Extract the (x, y) coordinate from the center of the cell holding the provided text.  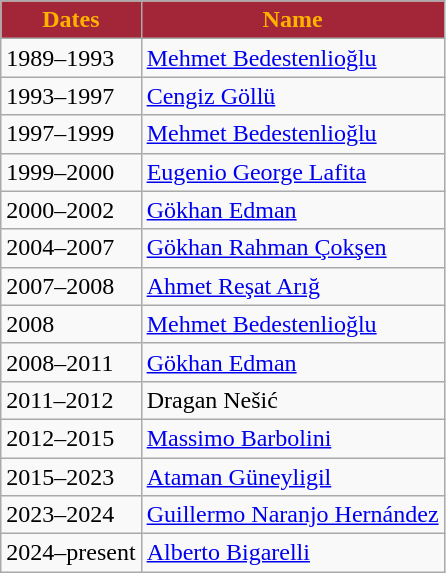
2023–2024 (71, 515)
Ahmet Reşat Arığ (292, 286)
1997–1999 (71, 134)
Name (292, 20)
2015–2023 (71, 477)
2011–2012 (71, 400)
Guillermo Naranjo Hernández (292, 515)
Cengiz Göllü (292, 96)
Gökhan Rahman Çokşen (292, 248)
2024–present (71, 553)
1993–1997 (71, 96)
2004–2007 (71, 248)
Dragan Nešić (292, 400)
Ataman Güneyligil (292, 477)
Eugenio George Lafita (292, 172)
2000–2002 (71, 210)
1999–2000 (71, 172)
2007–2008 (71, 286)
Dates (71, 20)
Alberto Bigarelli (292, 553)
2012–2015 (71, 438)
Massimo Barbolini (292, 438)
2008 (71, 324)
2008–2011 (71, 362)
1989–1993 (71, 58)
